Find where the given text appears and provide that cell's center as (x, y) coordinate. 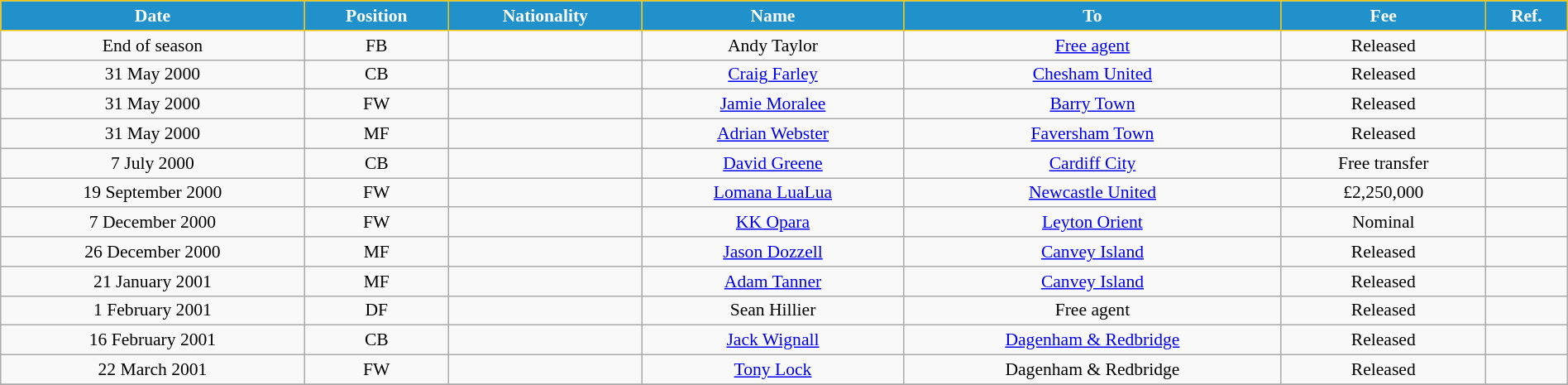
Cardiff City (1092, 163)
Newcastle United (1092, 193)
Nominal (1383, 223)
Position (376, 16)
16 February 2001 (152, 340)
7 July 2000 (152, 163)
26 December 2000 (152, 252)
Tony Lock (772, 370)
19 September 2000 (152, 193)
Craig Farley (772, 75)
David Greene (772, 163)
End of season (152, 46)
Lomana LuaLua (772, 193)
Sean Hillier (772, 310)
Fee (1383, 16)
22 March 2001 (152, 370)
£2,250,000 (1383, 193)
Chesham United (1092, 75)
DF (376, 310)
Adrian Webster (772, 134)
21 January 2001 (152, 282)
To (1092, 16)
Adam Tanner (772, 282)
1 February 2001 (152, 310)
Leyton Orient (1092, 223)
Jason Dozzell (772, 252)
FB (376, 46)
Nationality (545, 16)
7 December 2000 (152, 223)
Date (152, 16)
Faversham Town (1092, 134)
Free transfer (1383, 163)
Andy Taylor (772, 46)
Barry Town (1092, 104)
Jamie Moralee (772, 104)
KK Opara (772, 223)
Name (772, 16)
Jack Wignall (772, 340)
Ref. (1527, 16)
